Pinpoint the cell where the given text exists, returning its [X, Y] midpoint coordinate. 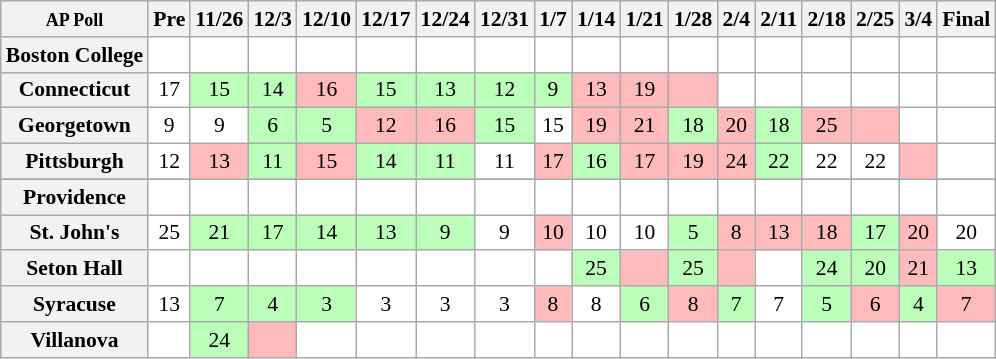
Villanova [74, 340]
2/25 [876, 19]
St. John's [74, 233]
Syracuse [74, 304]
12/24 [446, 19]
2/4 [736, 19]
3/4 [918, 19]
12/3 [272, 19]
11/26 [219, 19]
1/28 [694, 19]
12/10 [326, 19]
1/7 [553, 19]
Pre [169, 19]
12/17 [386, 19]
AP Poll [74, 19]
Connecticut [74, 90]
1/14 [596, 19]
Seton Hall [74, 269]
2/18 [826, 19]
Pittsburgh [74, 162]
Providence [74, 197]
Final [966, 19]
12/31 [504, 19]
2/11 [778, 19]
Georgetown [74, 126]
1/21 [644, 19]
Boston College [74, 55]
